For the text-containing cell, return its midpoint in (X, Y) coordinate format. 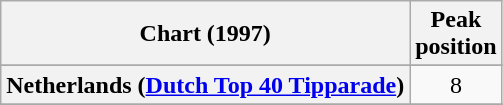
Chart (1997) (206, 34)
Netherlands (Dutch Top 40 Tipparade) (206, 85)
8 (456, 85)
Peakposition (456, 34)
